Search for the cell housing the specified text and yield its (x, y) center coordinate. 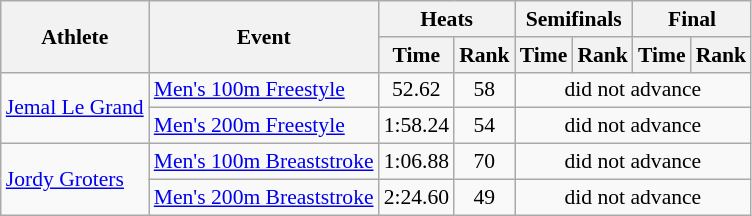
Jordy Groters (75, 180)
Athlete (75, 36)
Men's 200m Breaststroke (264, 197)
Men's 100m Breaststroke (264, 162)
Men's 200m Freestyle (264, 126)
Heats (447, 19)
1:58.24 (416, 126)
Event (264, 36)
Men's 100m Freestyle (264, 90)
Jemal Le Grand (75, 108)
1:06.88 (416, 162)
Semifinals (574, 19)
58 (484, 90)
Final (692, 19)
2:24.60 (416, 197)
54 (484, 126)
70 (484, 162)
52.62 (416, 90)
49 (484, 197)
